Scan for the cell matching the given text and deliver its (x, y) coordinate at center. 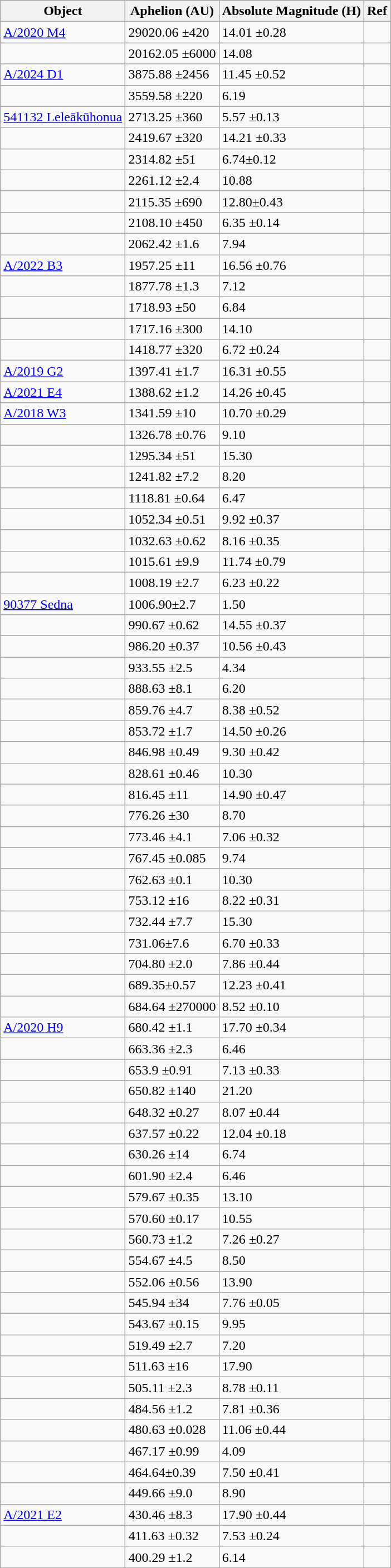
7.76 ±0.05 (291, 1303)
7.20 (291, 1345)
14.55 ±0.37 (291, 625)
648.32 ±0.27 (172, 1112)
2713.25 ±360 (172, 117)
9.92 ±0.37 (291, 519)
6.23 ±0.22 (291, 583)
1877.78 ±1.3 (172, 287)
9.10 (291, 435)
541132 Leleākūhonua (63, 117)
704.80 ±2.0 (172, 964)
8.52 ±0.10 (291, 1007)
762.63 ±0.1 (172, 879)
2115.35 ±690 (172, 201)
776.26 ±30 (172, 816)
6.72 ±0.24 (291, 350)
A/2019 G2 (63, 371)
10.55 (291, 1218)
1341.59 ±10 (172, 413)
17.90 ±0.44 (291, 1515)
Ref (378, 11)
519.49 ±2.7 (172, 1345)
14.50 ±0.26 (291, 731)
12.80±0.43 (291, 201)
16.31 ±0.55 (291, 371)
14.08 (291, 53)
90377 Sedna (63, 604)
6.14 (291, 1557)
753.12 ±16 (172, 900)
9.30 ±0.42 (291, 752)
1397.41 ±1.7 (172, 371)
1118.81 ±0.64 (172, 498)
859.76 ±4.7 (172, 710)
511.63 ±16 (172, 1367)
480.63 ±0.028 (172, 1430)
10.70 ±0.29 (291, 413)
1718.93 ±50 (172, 308)
1295.34 ±51 (172, 456)
816.45 ±11 (172, 795)
11.06 ±0.44 (291, 1430)
6.47 (291, 498)
1008.19 ±2.7 (172, 583)
6.20 (291, 689)
6.74±0.12 (291, 159)
Absolute Magnitude (H) (291, 11)
8.78 ±0.11 (291, 1388)
554.67 ±4.5 (172, 1260)
1418.77 ±320 (172, 350)
10.56 ±0.43 (291, 647)
12.04 ±0.18 (291, 1133)
663.36 ±2.3 (172, 1049)
6.35 ±0.14 (291, 223)
467.17 ±0.99 (172, 1451)
8.90 (291, 1493)
545.94 ±34 (172, 1303)
1241.82 ±7.2 (172, 477)
650.82 ±140 (172, 1091)
A/2018 W3 (63, 413)
7.13 ±0.33 (291, 1070)
853.72 ±1.7 (172, 731)
731.06±7.6 (172, 943)
12.23 ±0.41 (291, 985)
A/2021 E2 (63, 1515)
7.26 ±0.27 (291, 1239)
637.57 ±0.22 (172, 1133)
543.67 ±0.15 (172, 1324)
1957.25 ±11 (172, 265)
7.06 ±0.32 (291, 837)
8.70 (291, 816)
7.81 ±0.36 (291, 1409)
400.29 ±1.2 (172, 1557)
1052.34 ±0.51 (172, 519)
986.20 ±0.37 (172, 647)
846.98 ±0.49 (172, 752)
933.55 ±2.5 (172, 668)
2108.10 ±450 (172, 223)
8.22 ±0.31 (291, 900)
630.26 ±14 (172, 1155)
579.67 ±0.35 (172, 1197)
1388.62 ±1.2 (172, 392)
8.20 (291, 477)
6.19 (291, 96)
11.45 ±0.52 (291, 75)
13.10 (291, 1197)
10.88 (291, 180)
14.26 ±0.45 (291, 392)
2314.82 ±51 (172, 159)
A/2020 H9 (63, 1028)
7.50 ±0.41 (291, 1472)
1326.78 ±0.76 (172, 435)
14.90 ±0.47 (291, 795)
6.84 (291, 308)
449.66 ±9.0 (172, 1493)
21.20 (291, 1091)
29020.06 ±420 (172, 32)
A/2021 E4 (63, 392)
14.21 ±0.33 (291, 138)
689.35±0.57 (172, 985)
7.94 (291, 244)
552.06 ±0.56 (172, 1281)
11.74 ±0.79 (291, 561)
9.74 (291, 858)
680.42 ±1.1 (172, 1028)
732.44 ±7.7 (172, 921)
7.12 (291, 287)
1015.61 ±9.9 (172, 561)
430.46 ±8.3 (172, 1515)
4.09 (291, 1451)
2062.42 ±1.6 (172, 244)
8.38 ±0.52 (291, 710)
2261.12 ±2.4 (172, 180)
17.70 ±0.34 (291, 1028)
560.73 ±1.2 (172, 1239)
990.67 ±0.62 (172, 625)
8.16 ±0.35 (291, 540)
14.10 (291, 329)
A/2020 M4 (63, 32)
A/2022 B3 (63, 265)
7.53 ±0.24 (291, 1536)
8.50 (291, 1260)
17.90 (291, 1367)
9.95 (291, 1324)
7.86 ±0.44 (291, 964)
773.46 ±4.1 (172, 837)
684.64 ±270000 (172, 1007)
Aphelion (AU) (172, 11)
3875.88 ±2456 (172, 75)
4.34 (291, 668)
Object (63, 11)
6.74 (291, 1155)
2419.67 ±320 (172, 138)
484.56 ±1.2 (172, 1409)
1.50 (291, 604)
5.57 ±0.13 (291, 117)
16.56 ±0.76 (291, 265)
570.60 ±0.17 (172, 1218)
464.64±0.39 (172, 1472)
828.61 ±0.46 (172, 773)
8.07 ±0.44 (291, 1112)
13.90 (291, 1281)
14.01 ±0.28 (291, 32)
888.63 ±8.1 (172, 689)
1032.63 ±0.62 (172, 540)
20162.05 ±6000 (172, 53)
767.45 ±0.085 (172, 858)
411.63 ±0.32 (172, 1536)
6.70 ±0.33 (291, 943)
601.90 ±2.4 (172, 1176)
653.9 ±0.91 (172, 1070)
A/2024 D1 (63, 75)
1006.90±2.7 (172, 604)
1717.16 ±300 (172, 329)
505.11 ±2.3 (172, 1388)
3559.58 ±220 (172, 96)
